Capture the cell that displays the provided text and extract its (x, y) central coordinate. 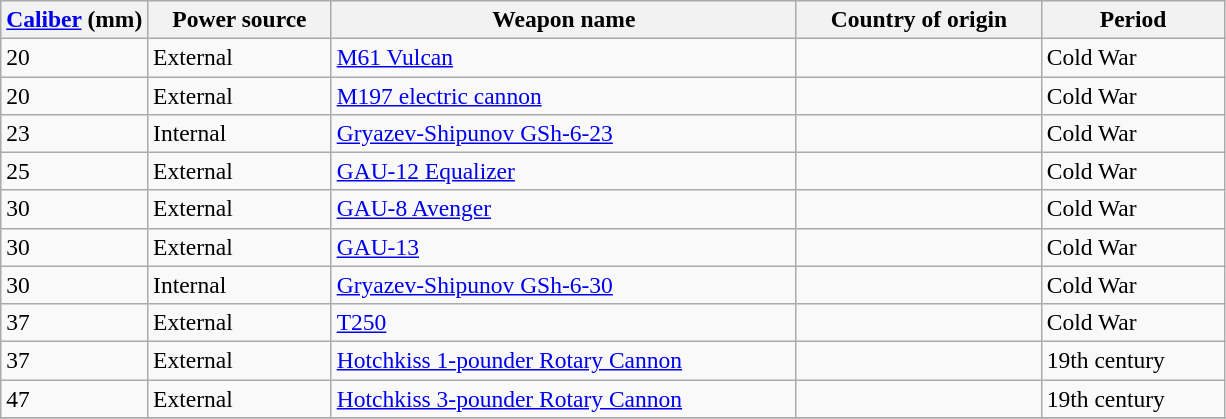
25 (74, 171)
Period (1133, 19)
Gryazev-Shipunov GSh-6-23 (564, 133)
M61 Vulcan (564, 57)
23 (74, 133)
GAU-13 (564, 247)
Country of origin (918, 19)
GAU-12 Equalizer (564, 171)
GAU-8 Avenger (564, 209)
M197 electric cannon (564, 95)
Hotchkiss 1-pounder Rotary Cannon (564, 360)
47 (74, 398)
Caliber (mm) (74, 19)
Weapon name (564, 19)
T250 (564, 322)
Gryazev-Shipunov GSh-6-30 (564, 285)
Power source (240, 19)
Hotchkiss 3-pounder Rotary Cannon (564, 398)
